Provide the (X, Y) coordinate of the cell's center where the given text is located.  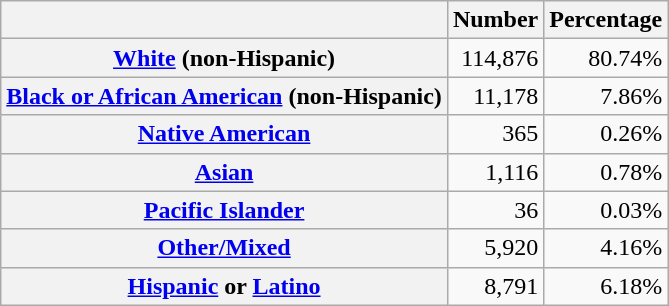
0.03% (606, 210)
White (non-Hispanic) (224, 58)
114,876 (495, 58)
6.18% (606, 286)
36 (495, 210)
5,920 (495, 248)
1,116 (495, 172)
11,178 (495, 96)
8,791 (495, 286)
Percentage (606, 20)
0.78% (606, 172)
Number (495, 20)
Black or African American (non-Hispanic) (224, 96)
Hispanic or Latino (224, 286)
Pacific Islander (224, 210)
Asian (224, 172)
Other/Mixed (224, 248)
365 (495, 134)
0.26% (606, 134)
Native American (224, 134)
4.16% (606, 248)
80.74% (606, 58)
7.86% (606, 96)
